From the cell containing the given text, extract its center point as (X, Y) coordinate. 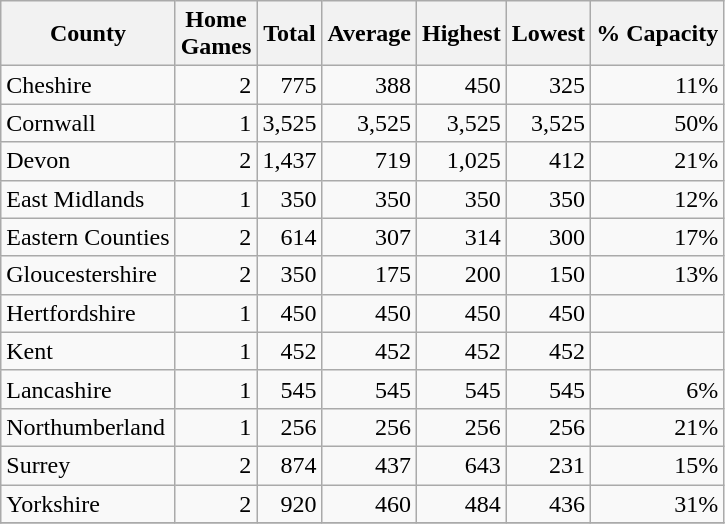
920 (290, 503)
Average (370, 34)
1,437 (290, 161)
Northumberland (88, 427)
13% (658, 275)
% Capacity (658, 34)
County (88, 34)
Gloucestershire (88, 275)
Devon (88, 161)
314 (461, 237)
Lancashire (88, 389)
HomeGames (216, 34)
1,025 (461, 161)
614 (290, 237)
East Midlands (88, 199)
50% (658, 123)
Eastern Counties (88, 237)
307 (370, 237)
437 (370, 465)
17% (658, 237)
388 (370, 85)
Cheshire (88, 85)
Kent (88, 351)
436 (548, 503)
Yorkshire (88, 503)
Total (290, 34)
15% (658, 465)
6% (658, 389)
31% (658, 503)
412 (548, 161)
460 (370, 503)
719 (370, 161)
Cornwall (88, 123)
Lowest (548, 34)
484 (461, 503)
Surrey (88, 465)
775 (290, 85)
874 (290, 465)
11% (658, 85)
300 (548, 237)
325 (548, 85)
643 (461, 465)
Highest (461, 34)
200 (461, 275)
12% (658, 199)
175 (370, 275)
Hertfordshire (88, 313)
231 (548, 465)
150 (548, 275)
